Extract the (X, Y) coordinate from the center of the cell holding the provided text.  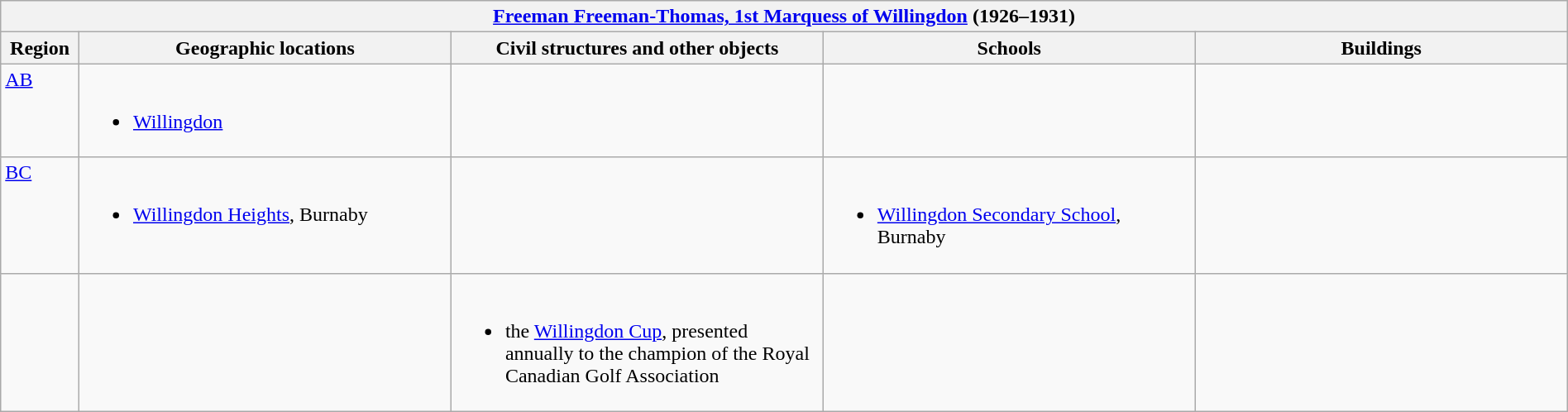
Freeman Freeman-Thomas, 1st Marquess of Willingdon (1926–1931) (784, 17)
Region (40, 48)
Willingdon Heights, Burnaby (265, 215)
Buildings (1381, 48)
Willingdon Secondary School, Burnaby (1009, 215)
Schools (1009, 48)
the Willingdon Cup, presented annually to the champion of the Royal Canadian Golf Association (637, 343)
Willingdon (265, 111)
BC (40, 215)
AB (40, 111)
Civil structures and other objects (637, 48)
Geographic locations (265, 48)
